Identify which cell holds the provided text, then report its [X, Y] central coordinate. 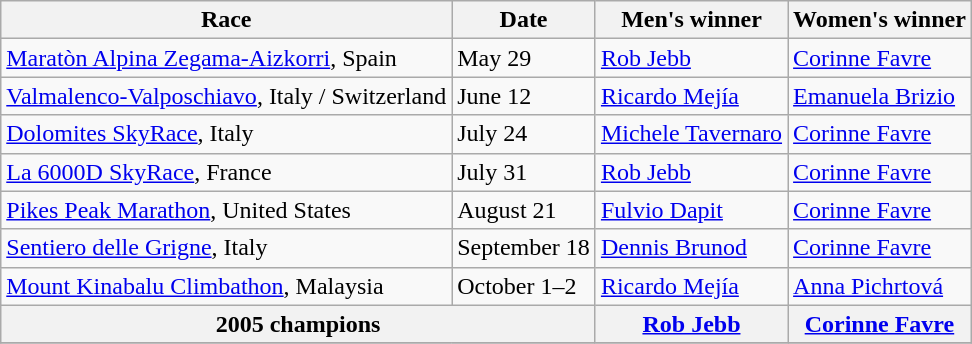
Emanuela Brizio [880, 96]
La 6000D SkyRace, France [226, 172]
Race [226, 20]
Anna Pichrtová [880, 286]
June 12 [524, 96]
Date [524, 20]
May 29 [524, 58]
July 24 [524, 134]
Dennis Brunod [691, 248]
Pikes Peak Marathon, United States [226, 210]
Sentiero delle Grigne, Italy [226, 248]
October 1–2 [524, 286]
Maratòn Alpina Zegama-Aizkorri, Spain [226, 58]
Fulvio Dapit [691, 210]
Women's winner [880, 20]
Michele Tavernaro [691, 134]
Dolomites SkyRace, Italy [226, 134]
Valmalenco-Valposchiavo, Italy / Switzerland [226, 96]
2005 champions [298, 324]
September 18 [524, 248]
Men's winner [691, 20]
August 21 [524, 210]
Mount Kinabalu Climbathon, Malaysia [226, 286]
July 31 [524, 172]
